Determine the [x, y] coordinate at the center of the cell enclosing the given text.  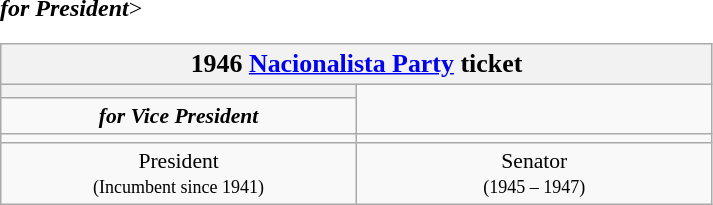
1946 Nacionalista Party ticket [356, 64]
Senator(1945 – 1947) [534, 174]
for Vice President [179, 116]
President(Incumbent since 1941) [179, 174]
